From the cell containing the given text, extract its center point as [X, Y] coordinate. 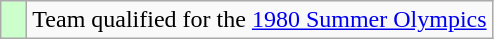
Team qualified for the 1980 Summer Olympics [260, 20]
